For the text-containing cell, return its midpoint in (x, y) coordinate format. 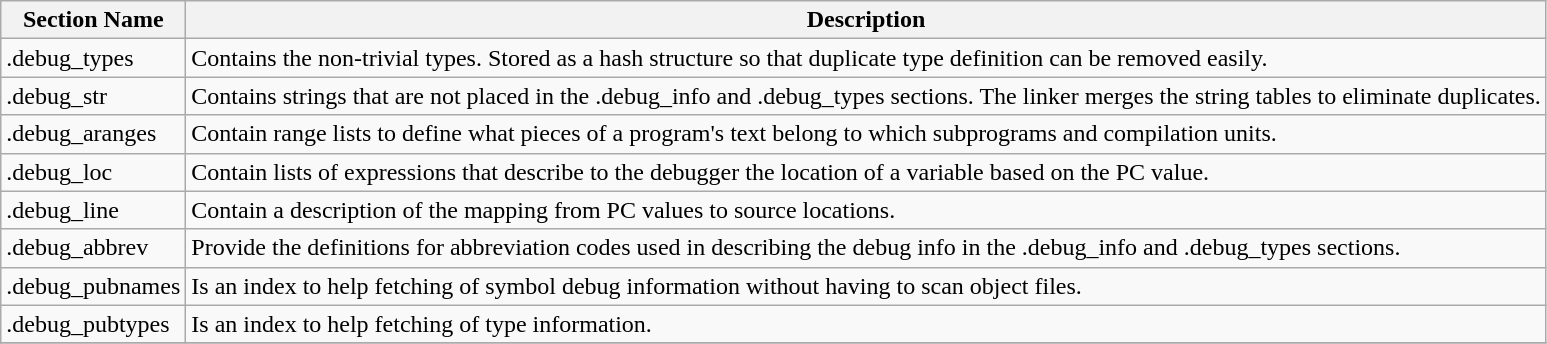
Contain a description of the mapping from PC values to source locations. (866, 210)
Section Name (94, 20)
Provide the definitions for abbreviation codes used in describing the debug info in the .debug_info and .debug_types sections. (866, 248)
.debug_str (94, 96)
.debug_types (94, 58)
Is an index to help fetching of symbol debug information without having to scan object files. (866, 286)
Contains strings that are not placed in the .debug_info and .debug_types sections. The linker merges the string tables to eliminate duplicates. (866, 96)
Description (866, 20)
Contain range lists to define what pieces of a program's text belong to which subprograms and compilation units. (866, 134)
Contains the non-trivial types. Stored as a hash structure so that duplicate type definition can be removed easily. (866, 58)
.debug_loc (94, 172)
Contain lists of expressions that describe to the debugger the location of a variable based on the PC value. (866, 172)
.debug_pubtypes (94, 324)
.debug_abbrev (94, 248)
.debug_pubnames (94, 286)
.debug_line (94, 210)
Is an index to help fetching of type information. (866, 324)
.debug_aranges (94, 134)
